Return the [X, Y] coordinate for the center point of the cell that contains the specified text.  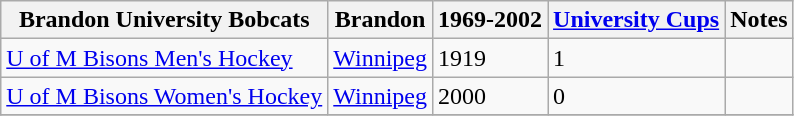
University Cups [636, 20]
U of M Bisons Women's Hockey [164, 96]
Brandon [380, 20]
1969-2002 [490, 20]
U of M Bisons Men's Hockey [164, 58]
0 [636, 96]
Notes [759, 20]
Brandon University Bobcats [164, 20]
1 [636, 58]
2000 [490, 96]
1919 [490, 58]
